Search for the cell housing the specified text and yield its [x, y] center coordinate. 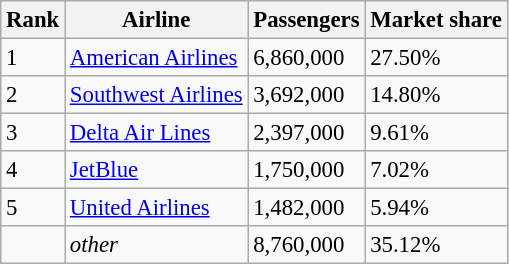
Southwest Airlines [156, 95]
4 [33, 170]
8,760,000 [306, 245]
2,397,000 [306, 133]
9.61% [436, 133]
5.94% [436, 208]
6,860,000 [306, 58]
5 [33, 208]
American Airlines [156, 58]
3 [33, 133]
7.02% [436, 170]
1,482,000 [306, 208]
other [156, 245]
35.12% [436, 245]
Delta Air Lines [156, 133]
27.50% [436, 58]
Airline [156, 20]
3,692,000 [306, 95]
Rank [33, 20]
United Airlines [156, 208]
JetBlue [156, 170]
Market share [436, 20]
1,750,000 [306, 170]
14.80% [436, 95]
1 [33, 58]
2 [33, 95]
Passengers [306, 20]
